Locate the cell with the specified text and output its (X, Y) center coordinate. 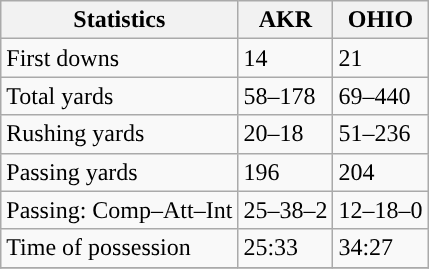
51–236 (380, 134)
20–18 (286, 134)
OHIO (380, 20)
25–38–2 (286, 210)
58–178 (286, 96)
Total yards (120, 96)
25:33 (286, 248)
Statistics (120, 20)
Time of possession (120, 248)
69–440 (380, 96)
196 (286, 172)
Passing: Comp–Att–Int (120, 210)
AKR (286, 20)
204 (380, 172)
12–18–0 (380, 210)
21 (380, 58)
Passing yards (120, 172)
34:27 (380, 248)
Rushing yards (120, 134)
First downs (120, 58)
14 (286, 58)
